Scan for the cell matching the given text and deliver its (x, y) coordinate at center. 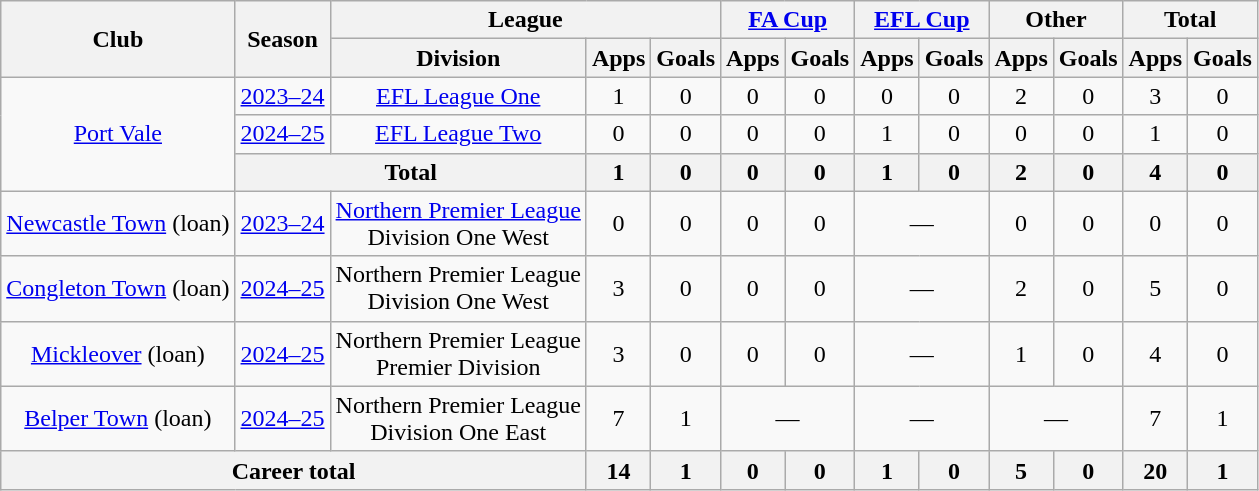
EFL League Two (458, 134)
League (525, 20)
Northern Premier LeaguePremier Division (458, 354)
Other (1056, 20)
Mickleover (loan) (118, 354)
Port Vale (118, 134)
Season (282, 39)
Career total (294, 470)
20 (1155, 470)
14 (618, 470)
Northern Premier LeagueDivision One East (458, 418)
Club (118, 39)
Congleton Town (loan) (118, 288)
EFL League One (458, 96)
EFL Cup (922, 20)
FA Cup (788, 20)
Newcastle Town (loan) (118, 224)
Division (458, 58)
Belper Town (loan) (118, 418)
